Find where the given text appears and provide that cell's center as [x, y] coordinate. 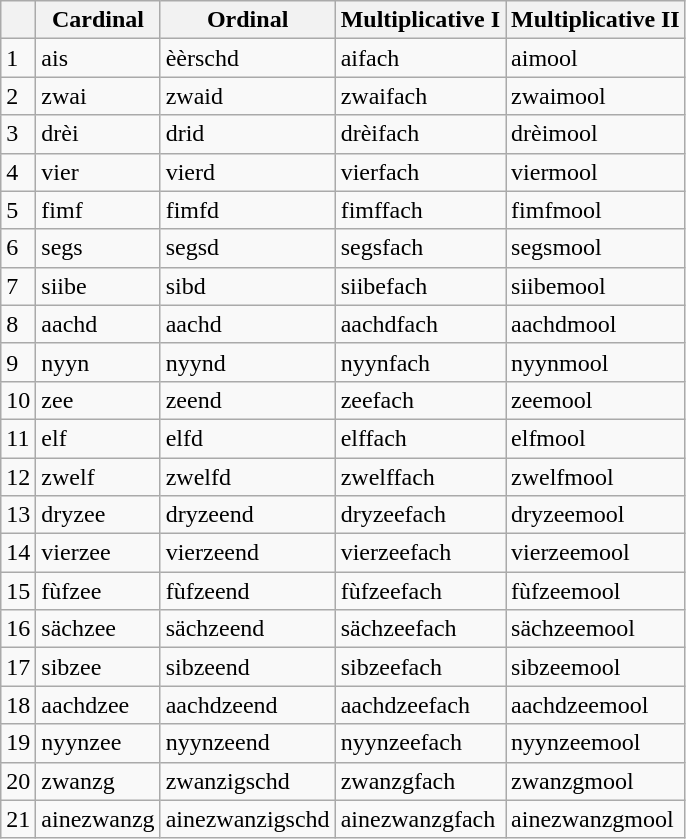
nyynzeemool [596, 743]
17 [18, 667]
viermool [596, 172]
zeemool [596, 400]
segsfach [420, 248]
zwelf [98, 477]
segsd [248, 248]
sächzee [98, 629]
dryzeefach [420, 515]
fimfmool [596, 210]
vierzeemool [596, 553]
zwanzg [98, 781]
aachdmool [596, 324]
fimffach [420, 210]
drèi [98, 134]
sibzeemool [596, 667]
12 [18, 477]
aachdzeefach [420, 705]
dryzee [98, 515]
6 [18, 248]
zwelffach [420, 477]
21 [18, 819]
dryzeend [248, 515]
elf [98, 438]
aimool [596, 58]
fùfzeemool [596, 591]
fùfzeefach [420, 591]
zee [98, 400]
ainezwanzigschd [248, 819]
ainezwanzgmool [596, 819]
Multiplicative I [420, 20]
elffach [420, 438]
20 [18, 781]
segsmool [596, 248]
vierfach [420, 172]
1 [18, 58]
fùfzeend [248, 591]
10 [18, 400]
11 [18, 438]
sächzeefach [420, 629]
3 [18, 134]
sächzeemool [596, 629]
nyyn [98, 362]
vier [98, 172]
zwaifach [420, 96]
sibzee [98, 667]
fimf [98, 210]
zwaid [248, 96]
18 [18, 705]
fùfzee [98, 591]
siibefach [420, 286]
5 [18, 210]
aifach [420, 58]
sibzeefach [420, 667]
16 [18, 629]
zeefach [420, 400]
ais [98, 58]
zwanzigschd [248, 781]
zwanzgmool [596, 781]
aachdfach [420, 324]
segs [98, 248]
drèimool [596, 134]
13 [18, 515]
zwelfd [248, 477]
sächzeend [248, 629]
nyynfach [420, 362]
zeend [248, 400]
zwanzgfach [420, 781]
nyynmool [596, 362]
vierzeefach [420, 553]
ainezwanzg [98, 819]
nyynzeefach [420, 743]
aachdzee [98, 705]
7 [18, 286]
ainezwanzgfach [420, 819]
aachdzeemool [596, 705]
drid [248, 134]
vierzee [98, 553]
19 [18, 743]
sibd [248, 286]
zwai [98, 96]
zwaimool [596, 96]
2 [18, 96]
Cardinal [98, 20]
nyynzee [98, 743]
elfd [248, 438]
fimfd [248, 210]
vierd [248, 172]
drèifach [420, 134]
siibe [98, 286]
sibzeend [248, 667]
siibemool [596, 286]
Ordinal [248, 20]
zwelfmool [596, 477]
elfmool [596, 438]
nyynd [248, 362]
9 [18, 362]
dryzeemool [596, 515]
nyynzeend [248, 743]
èèrschd [248, 58]
8 [18, 324]
Multiplicative II [596, 20]
4 [18, 172]
14 [18, 553]
aachdzeend [248, 705]
vierzeend [248, 553]
15 [18, 591]
